From the cell containing the given text, extract its center point as [X, Y] coordinate. 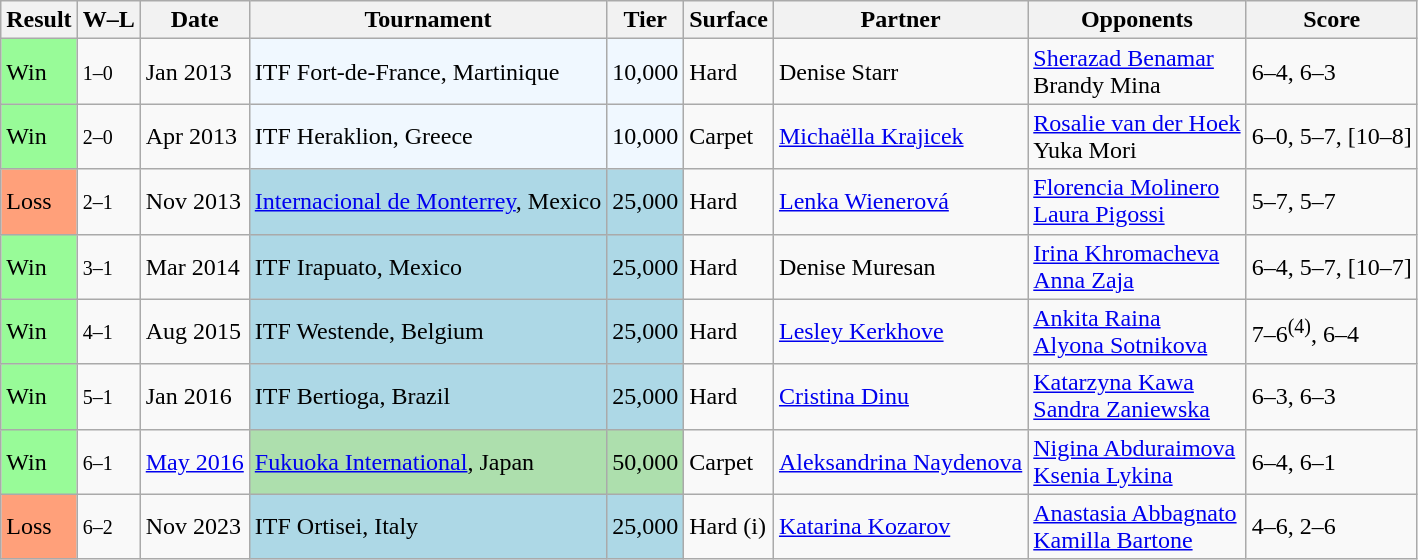
Cristina Dinu [900, 396]
Irina Khromacheva Anna Zaja [1137, 266]
Hard (i) [729, 526]
1–0 [108, 72]
Tier [646, 20]
Apr 2013 [194, 136]
5–7, 5–7 [1332, 202]
ITF Heraklion, Greece [428, 136]
Opponents [1137, 20]
6–4, 5–7, [10–7] [1332, 266]
Denise Starr [900, 72]
4–1 [108, 332]
Sherazad Benamar Brandy Mina [1137, 72]
50,000 [646, 462]
Katarina Kozarov [900, 526]
Aleksandrina Naydenova [900, 462]
Lesley Kerkhove [900, 332]
ITF Bertioga, Brazil [428, 396]
6–1 [108, 462]
ITF Westende, Belgium [428, 332]
5–1 [108, 396]
Aug 2015 [194, 332]
2–0 [108, 136]
Nigina Abduraimova Ksenia Lykina [1137, 462]
Rosalie van der Hoek Yuka Mori [1137, 136]
Jan 2013 [194, 72]
Nov 2013 [194, 202]
Katarzyna Kawa Sandra Zaniewska [1137, 396]
May 2016 [194, 462]
6–3, 6–3 [1332, 396]
Mar 2014 [194, 266]
Ankita Raina Alyona Sotnikova [1137, 332]
Florencia Molinero Laura Pigossi [1137, 202]
Tournament [428, 20]
Date [194, 20]
2–1 [108, 202]
Surface [729, 20]
Internacional de Monterrey, Mexico [428, 202]
Result [39, 20]
Lenka Wienerová [900, 202]
6–4, 6–3 [1332, 72]
ITF Fort-de-France, Martinique [428, 72]
Anastasia Abbagnato Kamilla Bartone [1137, 526]
7–6(4), 6–4 [1332, 332]
ITF Irapuato, Mexico [428, 266]
W–L [108, 20]
Fukuoka International, Japan [428, 462]
4–6, 2–6 [1332, 526]
Score [1332, 20]
Partner [900, 20]
Nov 2023 [194, 526]
Jan 2016 [194, 396]
6–2 [108, 526]
6–4, 6–1 [1332, 462]
Michaëlla Krajicek [900, 136]
3–1 [108, 266]
6–0, 5–7, [10–8] [1332, 136]
Denise Muresan [900, 266]
ITF Ortisei, Italy [428, 526]
